Extract the (X, Y) coordinate from the center of the cell holding the provided text.  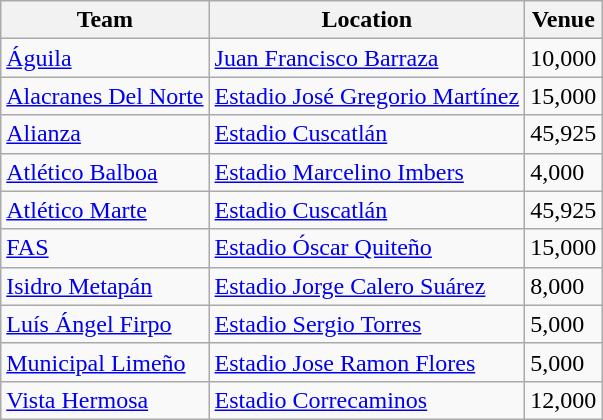
Estadio Jorge Calero Suárez (367, 286)
Municipal Limeño (105, 362)
Águila (105, 58)
Estadio José Gregorio Martínez (367, 96)
Vista Hermosa (105, 400)
Alianza (105, 134)
Isidro Metapán (105, 286)
10,000 (564, 58)
8,000 (564, 286)
Atlético Balboa (105, 172)
Estadio Óscar Quiteño (367, 248)
Estadio Marcelino Imbers (367, 172)
Juan Francisco Barraza (367, 58)
Venue (564, 20)
Atlético Marte (105, 210)
Alacranes Del Norte (105, 96)
Estadio Correcaminos (367, 400)
Estadio Jose Ramon Flores (367, 362)
12,000 (564, 400)
Luís Ángel Firpo (105, 324)
Location (367, 20)
Team (105, 20)
FAS (105, 248)
Estadio Sergio Torres (367, 324)
4,000 (564, 172)
